Output the (X, Y) coordinate of the center of the cell containing the given text.  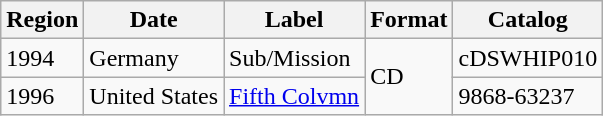
Sub/Mission (294, 58)
1994 (42, 58)
cDSWHIP010 (528, 58)
Region (42, 20)
CD (409, 77)
Fifth Colvmn (294, 96)
Date (154, 20)
United States (154, 96)
Germany (154, 58)
1996 (42, 96)
Format (409, 20)
Catalog (528, 20)
Label (294, 20)
9868-63237 (528, 96)
